Extract the [X, Y] coordinate from the center of the cell holding the provided text.  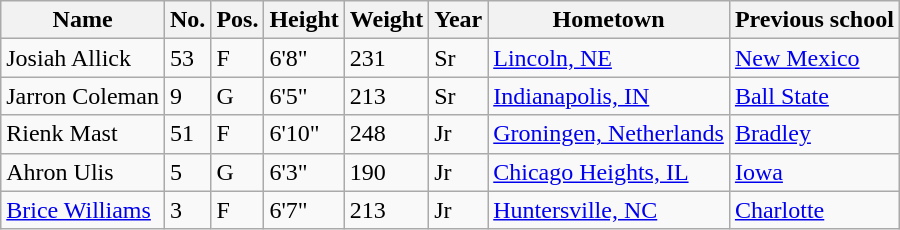
248 [386, 134]
Hometown [609, 20]
6'10" [304, 134]
53 [187, 58]
6'5" [304, 96]
6'3" [304, 172]
Name [83, 20]
Jarron Coleman [83, 96]
Rienk Mast [83, 134]
Height [304, 20]
Ball State [814, 96]
6'7" [304, 210]
Huntersville, NC [609, 210]
190 [386, 172]
Weight [386, 20]
Indianapolis, IN [609, 96]
New Mexico [814, 58]
9 [187, 96]
3 [187, 210]
Josiah Allick [83, 58]
Brice Williams [83, 210]
No. [187, 20]
5 [187, 172]
Previous school [814, 20]
Iowa [814, 172]
Charlotte [814, 210]
Pos. [238, 20]
51 [187, 134]
Ahron Ulis [83, 172]
Lincoln, NE [609, 58]
Chicago Heights, IL [609, 172]
Groningen, Netherlands [609, 134]
6'8" [304, 58]
Bradley [814, 134]
Year [458, 20]
231 [386, 58]
